Locate the cell with the specified text and output its (X, Y) center coordinate. 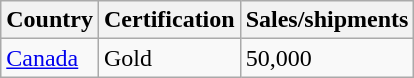
Certification (169, 20)
Country (50, 20)
50,000 (327, 58)
Gold (169, 58)
Sales/shipments (327, 20)
Canada (50, 58)
